Capture the cell that displays the provided text and extract its (x, y) central coordinate. 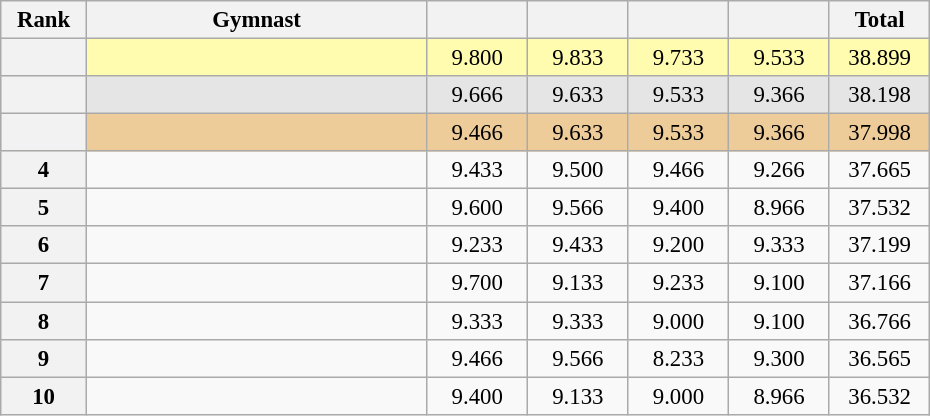
Gymnast (256, 20)
Total (880, 20)
Rank (44, 20)
7 (44, 283)
9.200 (678, 245)
36.532 (880, 396)
38.198 (880, 95)
38.899 (880, 58)
8 (44, 321)
9 (44, 358)
37.166 (880, 283)
5 (44, 208)
9.833 (578, 58)
36.766 (880, 321)
8.233 (678, 358)
9.600 (478, 208)
10 (44, 396)
37.665 (880, 170)
9.700 (478, 283)
9.300 (780, 358)
9.666 (478, 95)
9.500 (578, 170)
6 (44, 245)
37.199 (880, 245)
36.565 (880, 358)
37.998 (880, 133)
9.733 (678, 58)
4 (44, 170)
37.532 (880, 208)
9.266 (780, 170)
9.800 (478, 58)
